Capture the cell that displays the provided text and extract its [X, Y] central coordinate. 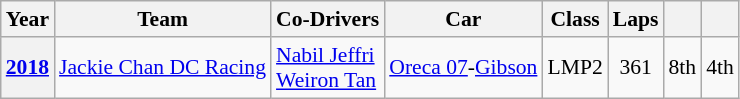
Oreca 07-Gibson [463, 68]
Jackie Chan DC Racing [162, 68]
361 [636, 68]
4th [720, 68]
Laps [636, 19]
Team [162, 19]
Year [28, 19]
Co-Drivers [328, 19]
8th [682, 68]
Car [463, 19]
LMP2 [574, 68]
2018 [28, 68]
Nabil Jeffri Weiron Tan [328, 68]
Class [574, 19]
